Determine the (X, Y) coordinate at the center of the cell enclosing the given text.  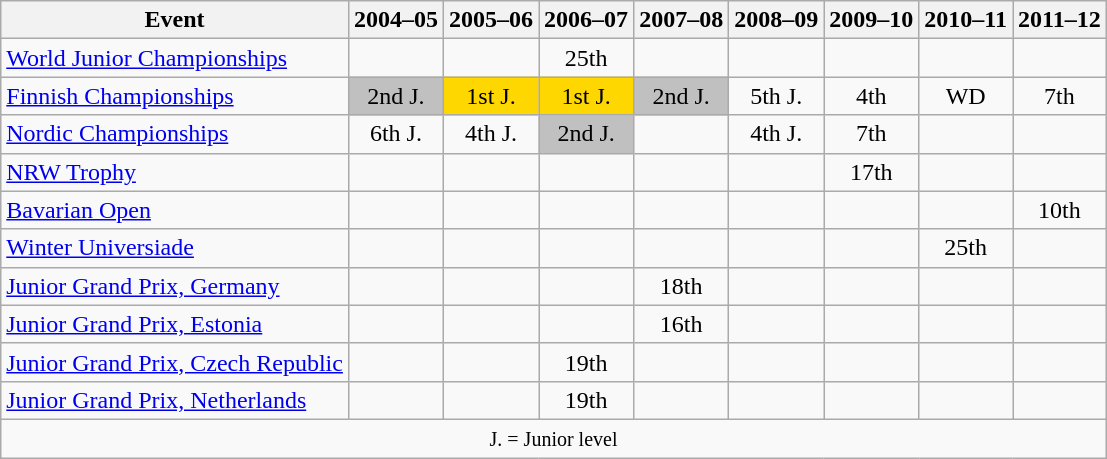
10th (1060, 210)
17th (872, 172)
2009–10 (872, 20)
2007–08 (682, 20)
Winter Universiade (175, 248)
2010–11 (966, 20)
2004–05 (396, 20)
Junior Grand Prix, Czech Republic (175, 362)
Finnish Championships (175, 96)
2006–07 (586, 20)
World Junior Championships (175, 58)
J. = Junior level (554, 438)
Junior Grand Prix, Germany (175, 286)
Junior Grand Prix, Estonia (175, 324)
Event (175, 20)
NRW Trophy (175, 172)
5th J. (776, 96)
2008–09 (776, 20)
2011–12 (1060, 20)
Junior Grand Prix, Netherlands (175, 400)
2005–06 (490, 20)
Nordic Championships (175, 134)
6th J. (396, 134)
16th (682, 324)
WD (966, 96)
4th (872, 96)
18th (682, 286)
Bavarian Open (175, 210)
